Return (X, Y) of the center of cell containing provided text 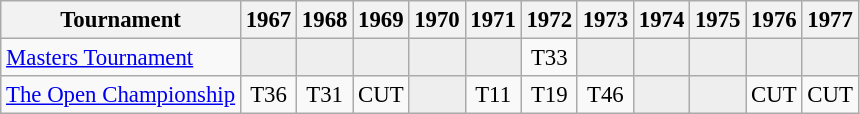
T11 (493, 95)
T31 (325, 95)
Masters Tournament (121, 58)
1973 (605, 20)
1972 (549, 20)
1968 (325, 20)
1976 (774, 20)
T19 (549, 95)
T36 (268, 95)
T33 (549, 58)
Tournament (121, 20)
1977 (830, 20)
1969 (381, 20)
1967 (268, 20)
1971 (493, 20)
1970 (437, 20)
The Open Championship (121, 95)
T46 (605, 95)
1974 (661, 20)
1975 (718, 20)
